From the cell containing the given text, extract its center point as (x, y) coordinate. 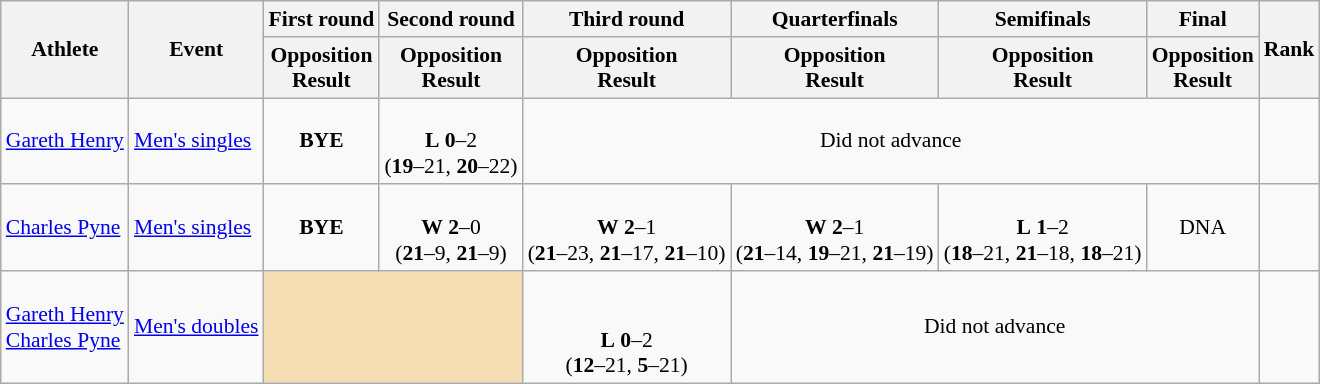
DNA (1203, 228)
W 2–0(21–9, 21–9) (450, 228)
Final (1203, 19)
Rank (1290, 50)
First round (321, 19)
Men's doubles (196, 327)
Event (196, 50)
W 2–1(21–23, 21–17, 21–10) (627, 228)
L 0–2(19–21, 20–22) (450, 142)
Second round (450, 19)
Gareth HenryCharles Pyne (65, 327)
Third round (627, 19)
L 0–2(12–21, 5–21) (627, 327)
Quarterfinals (835, 19)
W 2–1(21–14, 19–21, 21–19) (835, 228)
L 1–2(18–21, 21–18, 18–21) (1043, 228)
Gareth Henry (65, 142)
Semifinals (1043, 19)
Charles Pyne (65, 228)
Athlete (65, 50)
